Determine the (x, y) coordinate at the center of the cell enclosing the given text.  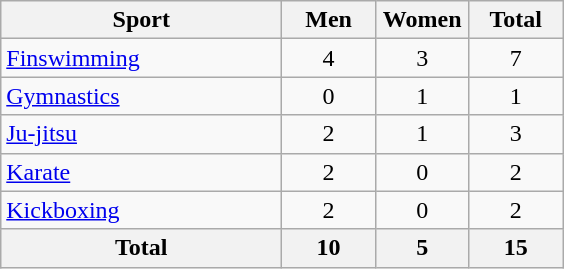
Kickboxing (142, 210)
Gymnastics (142, 96)
4 (329, 58)
15 (516, 248)
Women (422, 20)
10 (329, 248)
7 (516, 58)
5 (422, 248)
Karate (142, 172)
Men (329, 20)
Ju-jitsu (142, 134)
Sport (142, 20)
Finswimming (142, 58)
